Extract the (X, Y) coordinate from the center of the cell holding the provided text.  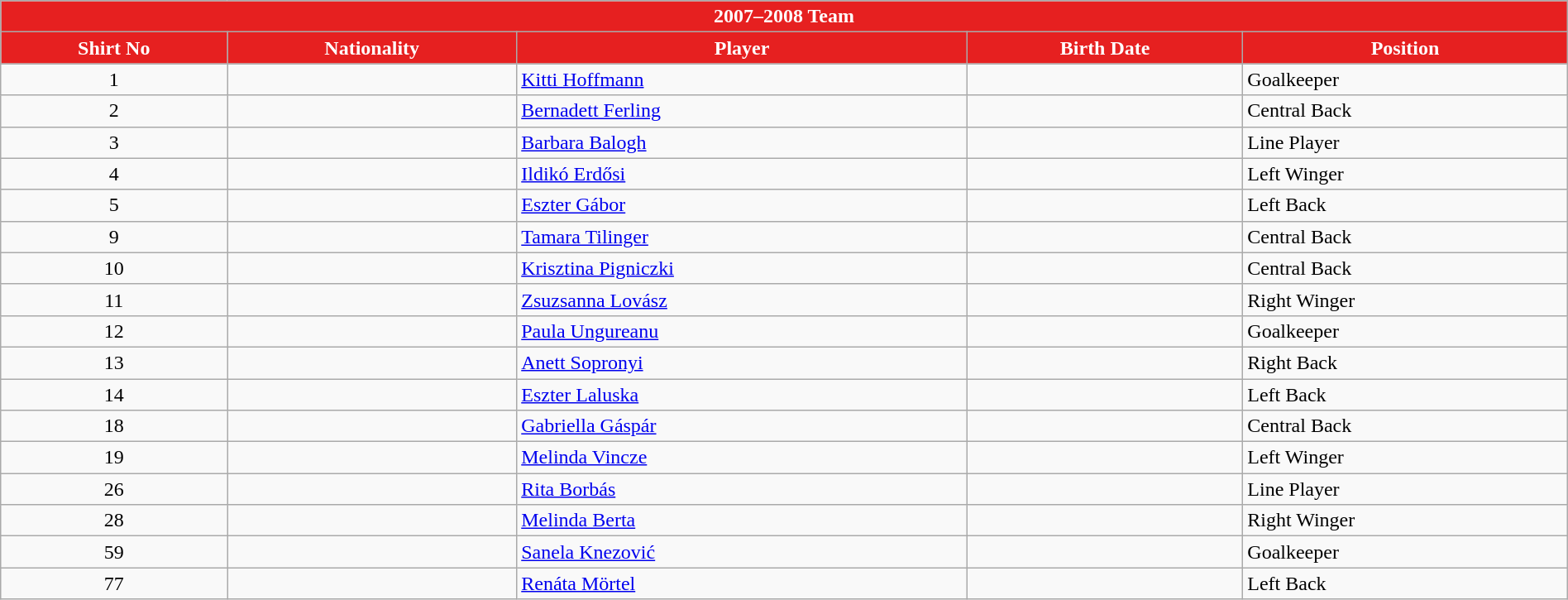
Player (743, 48)
Tamara Tilinger (743, 237)
Nationality (372, 48)
1 (114, 79)
Krisztina Pigniczki (743, 268)
5 (114, 205)
Paula Ungureanu (743, 331)
77 (114, 583)
9 (114, 237)
18 (114, 426)
Right Back (1405, 362)
Eszter Gábor (743, 205)
Zsuzsanna Lovász (743, 300)
28 (114, 521)
Rita Borbás (743, 489)
3 (114, 142)
Sanela Knezović (743, 552)
26 (114, 489)
Barbara Balogh (743, 142)
2007–2008 Team (784, 17)
14 (114, 395)
2 (114, 111)
Shirt No (114, 48)
59 (114, 552)
19 (114, 458)
Renáta Mörtel (743, 583)
Ildikó Erdősi (743, 174)
Bernadett Ferling (743, 111)
Position (1405, 48)
11 (114, 300)
Kitti Hoffmann (743, 79)
10 (114, 268)
Anett Sopronyi (743, 362)
12 (114, 331)
13 (114, 362)
Melinda Berta (743, 521)
4 (114, 174)
Birth Date (1105, 48)
Melinda Vincze (743, 458)
Eszter Laluska (743, 395)
Gabriella Gáspár (743, 426)
